For the text-containing cell, return its midpoint in [X, Y] coordinate format. 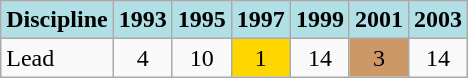
2003 [438, 20]
1997 [260, 20]
Discipline [57, 20]
2001 [378, 20]
1995 [202, 20]
1 [260, 58]
3 [378, 58]
4 [142, 58]
10 [202, 58]
1999 [320, 20]
Lead [57, 58]
1993 [142, 20]
